Scan for the cell matching the given text and deliver its [x, y] coordinate at center. 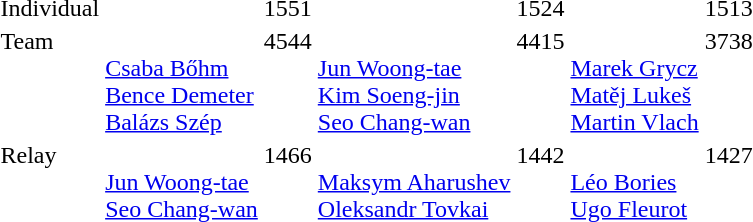
Jun Woong-taeKim Soeng-jinSeo Chang-wan [414, 82]
Marek GryczMatěj LukešMartin Vlach [634, 82]
4415 [540, 82]
Csaba BőhmBence DemeterBalázs Szép [182, 82]
4544 [288, 82]
